Provide the [X, Y] coordinate of the cell's center where the given text is located.  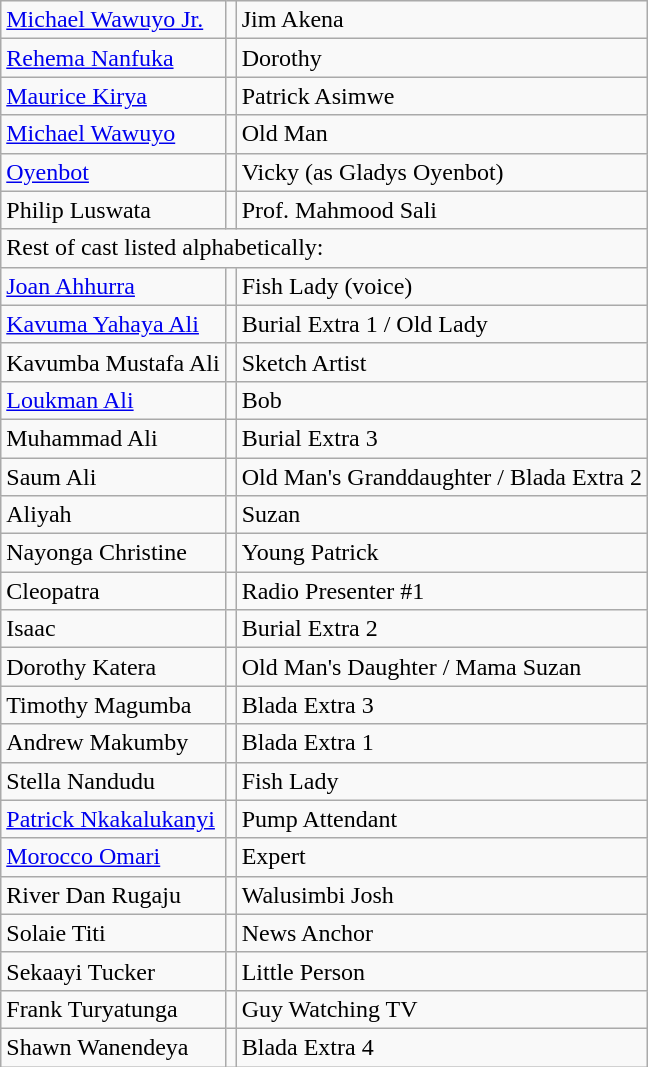
Timothy Magumba [113, 705]
Young Patrick [442, 553]
Dorothy [442, 58]
Saum Ali [113, 477]
Guy Watching TV [442, 1009]
Joan Ahhurra [113, 286]
Blada Extra 4 [442, 1047]
Muhammad Ali [113, 438]
Vicky (as Gladys Oyenbot) [442, 172]
Burial Extra 1 / Old Lady [442, 324]
Rest of cast listed alphabetically: [324, 248]
Loukman Ali [113, 400]
Sekaayi Tucker [113, 971]
Blada Extra 1 [442, 743]
Patrick Nkakalukanyi [113, 819]
Burial Extra 2 [442, 629]
Kavuma Yahaya Ali [113, 324]
Radio Presenter #1 [442, 591]
News Anchor [442, 933]
Cleopatra [113, 591]
Andrew Makumby [113, 743]
Old Man [442, 134]
Frank Turyatunga [113, 1009]
Suzan [442, 515]
Fish Lady [442, 781]
Aliyah [113, 515]
River Dan Rugaju [113, 895]
Old Man's Daughter / Mama Suzan [442, 667]
Little Person [442, 971]
Old Man's Granddaughter / Blada Extra 2 [442, 477]
Dorothy Katera [113, 667]
Patrick Asimwe [442, 96]
Sketch Artist [442, 362]
Walusimbi Josh [442, 895]
Rehema Nanfuka [113, 58]
Blada Extra 3 [442, 705]
Morocco Omari [113, 857]
Maurice Kirya [113, 96]
Oyenbot [113, 172]
Isaac [113, 629]
Prof. Mahmood Sali [442, 210]
Shawn Wanendeya [113, 1047]
Fish Lady (voice) [442, 286]
Burial Extra 3 [442, 438]
Pump Attendant [442, 819]
Kavumba Mustafa Ali [113, 362]
Expert [442, 857]
Philip Luswata [113, 210]
Jim Akena [442, 20]
Stella Nandudu [113, 781]
Nayonga Christine [113, 553]
Bob [442, 400]
Michael Wawuyo [113, 134]
Solaie Titi [113, 933]
Michael Wawuyo Jr. [113, 20]
